Search for the cell housing the specified text and yield its (x, y) center coordinate. 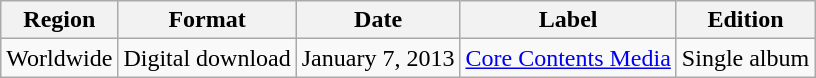
Date (378, 20)
Worldwide (60, 58)
Label (568, 20)
January 7, 2013 (378, 58)
Single album (745, 58)
Edition (745, 20)
Region (60, 20)
Core Contents Media (568, 58)
Format (207, 20)
Digital download (207, 58)
